Locate the cell with the specified text and output its [x, y] center coordinate. 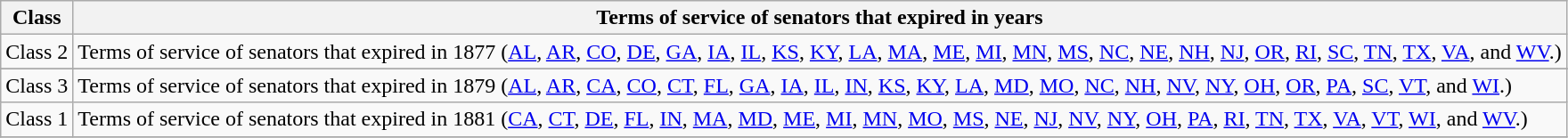
Class 3 [37, 85]
Terms of service of senators that expired in years [820, 18]
Class 1 [37, 119]
Class 2 [37, 52]
Class [37, 18]
